Return the (x, y) coordinate for the center point of the cell that contains the specified text.  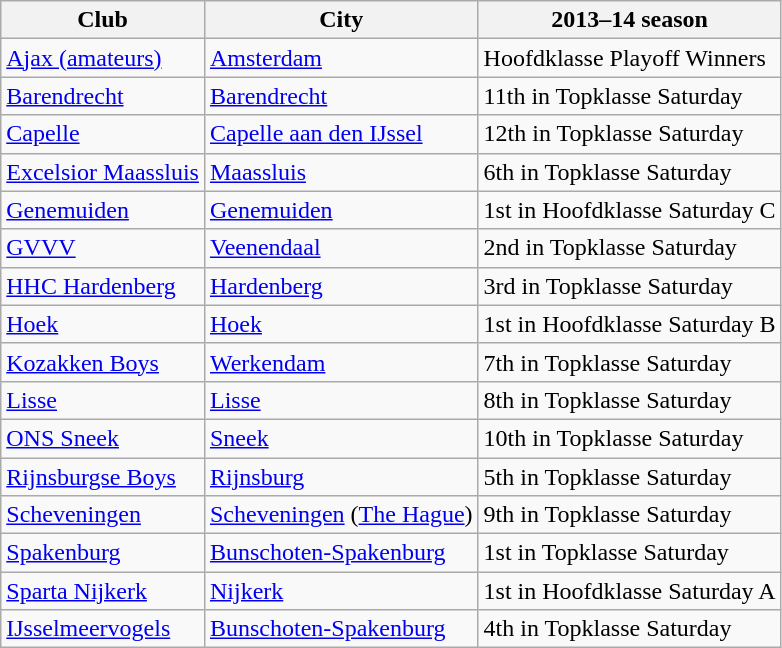
HHC Hardenberg (103, 286)
9th in Topklasse Saturday (630, 515)
4th in Topklasse Saturday (630, 629)
Rijnsburgse Boys (103, 477)
2013–14 season (630, 20)
Kozakken Boys (103, 362)
1st in Hoofdklasse Saturday B (630, 324)
Capelle (103, 134)
10th in Topklasse Saturday (630, 438)
3rd in Topklasse Saturday (630, 286)
Werkendam (341, 362)
Hoofdklasse Playoff Winners (630, 58)
ONS Sneek (103, 438)
GVVV (103, 248)
Capelle aan den IJssel (341, 134)
Club (103, 20)
Sneek (341, 438)
Sparta Nijkerk (103, 591)
12th in Topklasse Saturday (630, 134)
1st in Hoofdklasse Saturday C (630, 210)
Excelsior Maassluis (103, 172)
Maassluis (341, 172)
11th in Topklasse Saturday (630, 96)
Spakenburg (103, 553)
7th in Topklasse Saturday (630, 362)
2nd in Topklasse Saturday (630, 248)
Amsterdam (341, 58)
Hardenberg (341, 286)
1st in Topklasse Saturday (630, 553)
City (341, 20)
IJsselmeervogels (103, 629)
Rijnsburg (341, 477)
Scheveningen (The Hague) (341, 515)
Nijkerk (341, 591)
8th in Topklasse Saturday (630, 400)
Scheveningen (103, 515)
Veenendaal (341, 248)
1st in Hoofdklasse Saturday A (630, 591)
Ajax (amateurs) (103, 58)
5th in Topklasse Saturday (630, 477)
6th in Topklasse Saturday (630, 172)
